Identify which cell holds the provided text, then report its [X, Y] central coordinate. 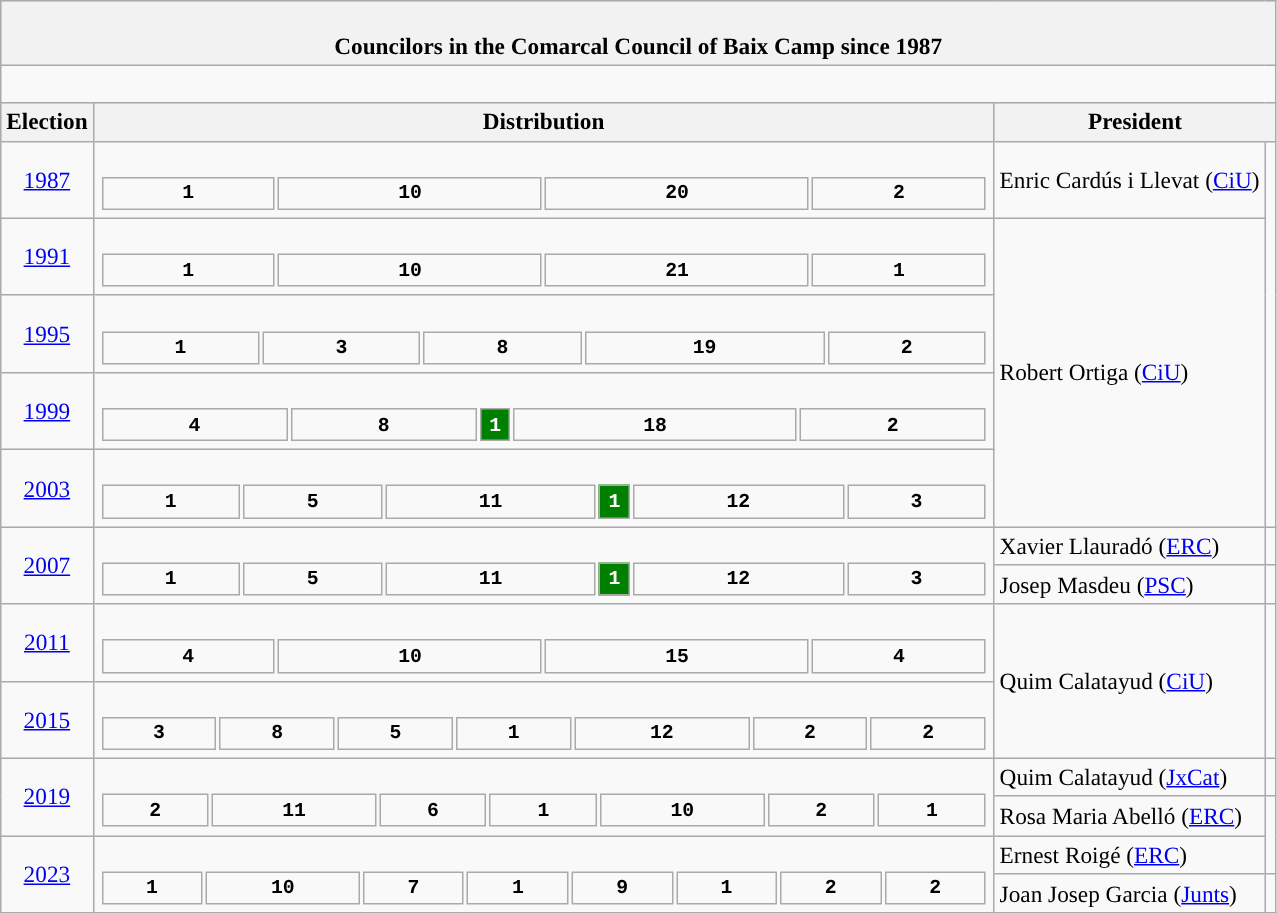
Election [47, 122]
9 [622, 886]
President [1134, 122]
15 [677, 656]
Quim Calatayud (JxCat) [1130, 777]
Joan Josep Garcia (Junts) [1130, 894]
2019 [47, 796]
1987 [47, 180]
18 [654, 424]
1 10 20 2 [544, 180]
1 3 8 19 2 [544, 334]
2007 [47, 564]
7 [414, 886]
Councilors in the Comarcal Council of Baix Camp since 1987 [638, 32]
1991 [47, 256]
19 [704, 346]
Rosa Maria Abelló (ERC) [1130, 816]
Ernest Roigé (ERC) [1130, 854]
Robert Ortiga (CiU) [1130, 372]
2 11 6 1 10 2 1 [544, 796]
2011 [47, 642]
4 8 1 18 2 [544, 410]
6 [433, 810]
1 10 7 1 9 1 2 2 [544, 874]
20 [677, 192]
1999 [47, 410]
Xavier Llauradó (ERC) [1130, 546]
21 [677, 270]
Quim Calatayud (CiU) [1130, 681]
3 8 5 1 12 2 2 [544, 720]
Distribution [544, 122]
2023 [47, 874]
Enric Cardús i Llevat (CiU) [1130, 180]
1 10 21 1 [544, 256]
2015 [47, 720]
Josep Masdeu (PSC) [1130, 584]
1995 [47, 334]
2003 [47, 488]
4 10 15 4 [544, 642]
